From the cell containing the given text, extract its center point as (x, y) coordinate. 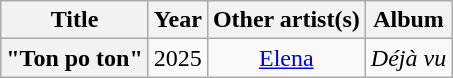
"Ton po ton" (75, 58)
Year (178, 20)
Elena (286, 58)
Album (408, 20)
2025 (178, 58)
Title (75, 20)
Déjà vu (408, 58)
Other artist(s) (286, 20)
